Identify which cell holds the provided text, then report its (x, y) central coordinate. 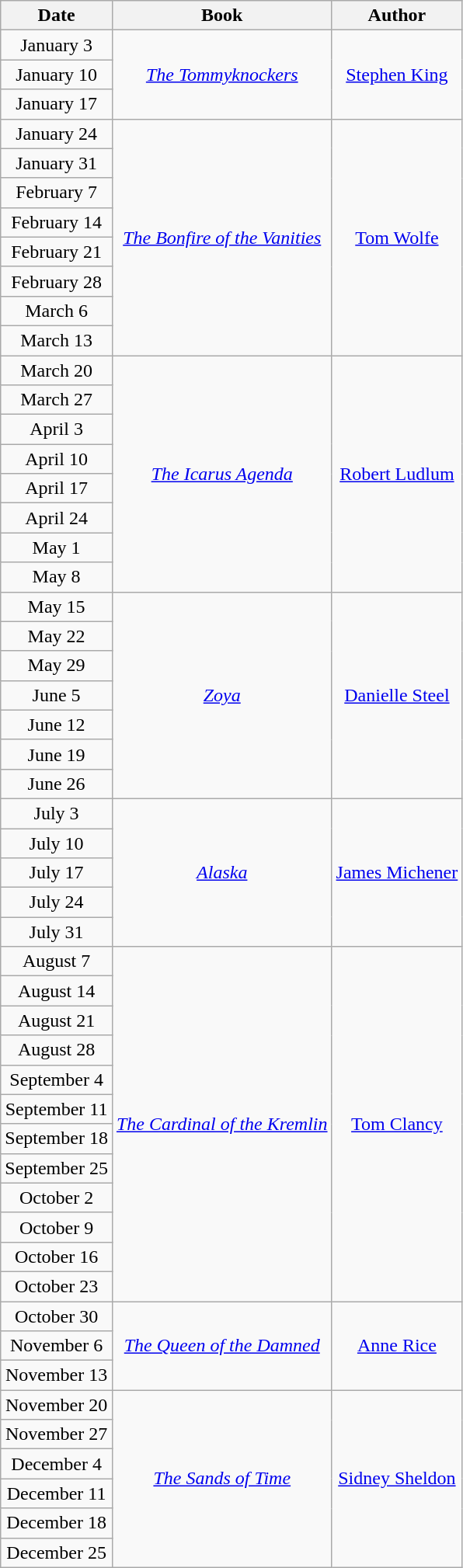
November 20 (57, 1405)
January 3 (57, 45)
Book (222, 16)
January 10 (57, 75)
June 12 (57, 725)
August 7 (57, 961)
February 28 (57, 281)
Author (397, 16)
November 6 (57, 1346)
James Michener (397, 872)
November 27 (57, 1434)
August 28 (57, 1050)
May 8 (57, 577)
June 5 (57, 695)
September 11 (57, 1109)
July 24 (57, 902)
January 24 (57, 134)
April 24 (57, 518)
March 6 (57, 311)
February 21 (57, 252)
August 14 (57, 991)
The Queen of the Damned (222, 1346)
Tom Clancy (397, 1125)
June 19 (57, 754)
Zoya (222, 695)
May 1 (57, 548)
Anne Rice (397, 1346)
December 25 (57, 1552)
May 22 (57, 636)
August 21 (57, 1020)
October 2 (57, 1198)
June 26 (57, 784)
April 17 (57, 488)
February 14 (57, 222)
March 13 (57, 340)
The Icarus Agenda (222, 474)
January 31 (57, 163)
July 3 (57, 813)
Robert Ludlum (397, 474)
September 4 (57, 1080)
Date (57, 16)
April 10 (57, 459)
March 27 (57, 400)
July 17 (57, 873)
December 11 (57, 1493)
Danielle Steel (397, 695)
October 30 (57, 1316)
The Bonfire of the Vanities (222, 237)
October 16 (57, 1257)
March 20 (57, 370)
October 23 (57, 1286)
Alaska (222, 872)
May 29 (57, 666)
Stephen King (397, 75)
July 31 (57, 932)
September 18 (57, 1139)
October 9 (57, 1227)
The Cardinal of the Kremlin (222, 1125)
September 25 (57, 1168)
January 17 (57, 104)
April 3 (57, 429)
Tom Wolfe (397, 237)
Sidney Sheldon (397, 1479)
The Sands of Time (222, 1479)
July 10 (57, 843)
May 15 (57, 607)
December 4 (57, 1464)
November 13 (57, 1375)
February 7 (57, 193)
The Tommyknockers (222, 75)
December 18 (57, 1523)
